Pinpoint the cell where the given text exists, returning its [X, Y] midpoint coordinate. 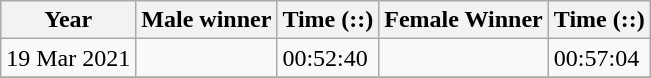
Female Winner [464, 20]
00:57:04 [599, 58]
00:52:40 [328, 58]
Male winner [206, 20]
Year [68, 20]
19 Mar 2021 [68, 58]
